For the text-containing cell, return its midpoint in (x, y) coordinate format. 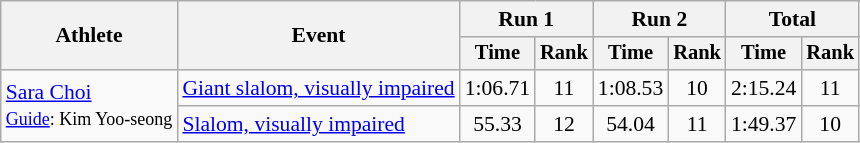
1:49.37 (764, 124)
Sara ChoiGuide: Kim Yoo-seong (90, 106)
Athlete (90, 36)
2:15.24 (764, 88)
1:08.53 (630, 88)
55.33 (498, 124)
12 (564, 124)
54.04 (630, 124)
Slalom, visually impaired (318, 124)
Run 1 (526, 19)
Total (792, 19)
Run 2 (660, 19)
1:06.71 (498, 88)
Event (318, 36)
Giant slalom, visually impaired (318, 88)
